Identify which cell holds the provided text, then report its (X, Y) central coordinate. 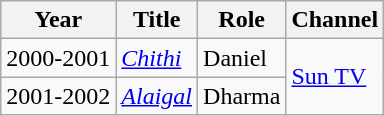
Dharma (242, 96)
Channel (335, 20)
Year (58, 20)
2000-2001 (58, 58)
Chithi (157, 58)
Sun TV (335, 77)
Daniel (242, 58)
Title (157, 20)
2001-2002 (58, 96)
Role (242, 20)
Alaigal (157, 96)
